From the cell containing the given text, extract its center point as (x, y) coordinate. 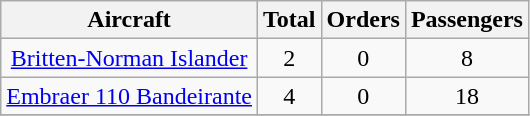
18 (466, 96)
Passengers (466, 20)
4 (289, 96)
Aircraft (130, 20)
Britten-Norman Islander (130, 58)
Orders (363, 20)
8 (466, 58)
2 (289, 58)
Embraer 110 Bandeirante (130, 96)
Total (289, 20)
